Capture the cell that displays the provided text and extract its (x, y) central coordinate. 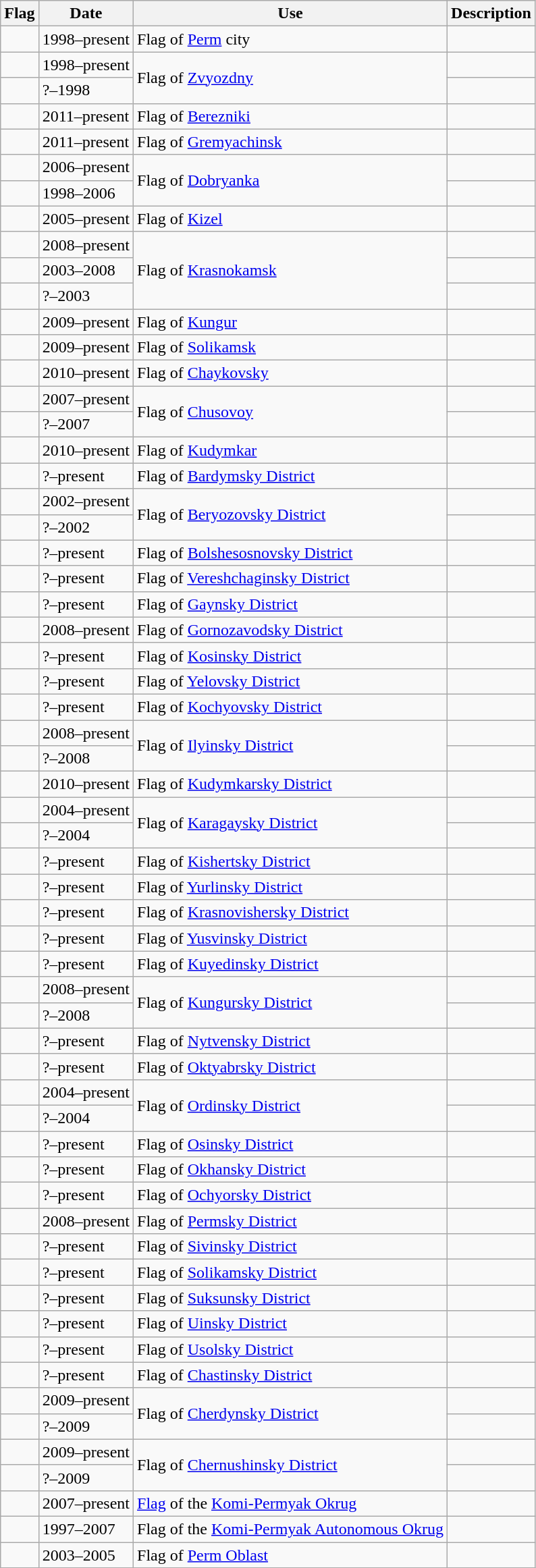
Flag of Ilyinsky District (290, 745)
Flag of Kudymkar (290, 450)
Flag of Ordinsky District (290, 1105)
Flag of Krasnovishersky District (290, 913)
Flag of Okhansky District (290, 1170)
Flag of Perm city (290, 39)
Flag of Chusovoy (290, 412)
Flag of Zvyozdny (290, 78)
Flag of Beryozovsky District (290, 514)
Flag of Cherdynsky District (290, 1413)
1997–2007 (86, 1529)
Flag of Chaykovsky (290, 373)
Flag of Solikamsk (290, 348)
Flag of Berezniki (290, 116)
Flag of Yurlinsky District (290, 887)
Flag of Suksunsky District (290, 1298)
2003–2005 (86, 1555)
Flag of Ochyorsky District (290, 1195)
Flag of Yusvinsky District (290, 938)
2006–present (86, 167)
Flag of Kosinsky District (290, 655)
?–1998 (86, 90)
Flag of Osinsky District (290, 1144)
Flag of Gornozavodsky District (290, 630)
Flag of Dobryanka (290, 180)
Flag of Nytvensky District (290, 1041)
Flag of Bolshesosnovsky District (290, 553)
Flag of Bardymsky District (290, 476)
Flag of Kungur (290, 322)
Flag of Solikamsky District (290, 1272)
2003–2008 (86, 270)
Flag of Gremyachinsk (290, 142)
Flag of Kishertsky District (290, 861)
Flag of Yelovsky District (290, 681)
Flag of Kochyovsky District (290, 707)
Flag (20, 13)
Use (290, 13)
Flag of the Komi-Permyak Autonomous Okrug (290, 1529)
Flag of the Komi-Permyak Okrug (290, 1503)
Flag of Uinsky District (290, 1324)
1998–2006 (86, 193)
?–2003 (86, 296)
Flag of Vereshchaginsky District (290, 578)
2005–present (86, 219)
Date (86, 13)
Flag of Krasnokamsk (290, 270)
Flag of Gaynsky District (290, 604)
Flag of Kungursky District (290, 1002)
Flag of Karagaysky District (290, 823)
Flag of Permsky District (290, 1221)
?–2007 (86, 425)
Description (491, 13)
Flag of Kuyedinsky District (290, 964)
Flag of Usolsky District (290, 1349)
Flag of Oktyabrsky District (290, 1066)
?–2002 (86, 527)
Flag of Kudymkarsky District (290, 784)
Flag of Perm Oblast (290, 1555)
Flag of Chernushinsky District (290, 1465)
2002–present (86, 502)
Flag of Chastinsky District (290, 1375)
Flag of Kizel (290, 219)
Flag of Sivinsky District (290, 1247)
